Pinpoint the cell where the given text exists, returning its [x, y] midpoint coordinate. 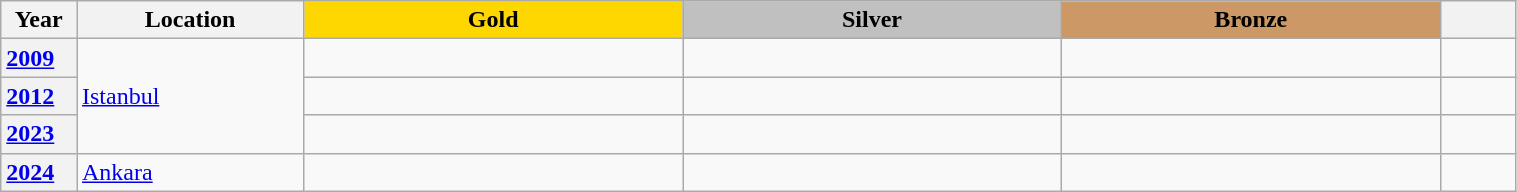
Bronze [1250, 20]
Silver [872, 20]
2009 [39, 58]
2023 [39, 134]
2024 [39, 172]
2012 [39, 96]
Istanbul [190, 96]
Ankara [190, 172]
Gold [494, 20]
Year [39, 20]
Location [190, 20]
